Determine the (X, Y) coordinate at the center of the cell enclosing the given text.  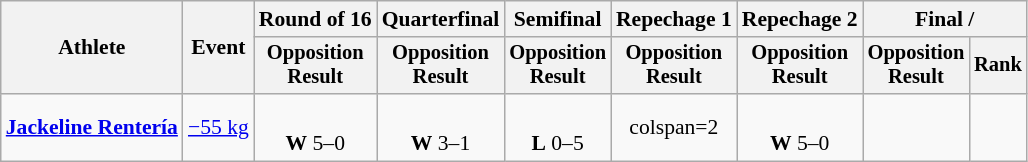
Repechage 1 (674, 19)
Quarterfinal (441, 19)
Repechage 2 (800, 19)
Rank (998, 66)
W 3–1 (441, 128)
Athlete (92, 48)
Event (218, 48)
−55 kg (218, 128)
Jackeline Rentería (92, 128)
Round of 16 (316, 19)
Final / (945, 19)
L 0–5 (558, 128)
colspan=2 (674, 128)
Semifinal (558, 19)
